Provide the (X, Y) coordinate of the cell's center where the given text is located.  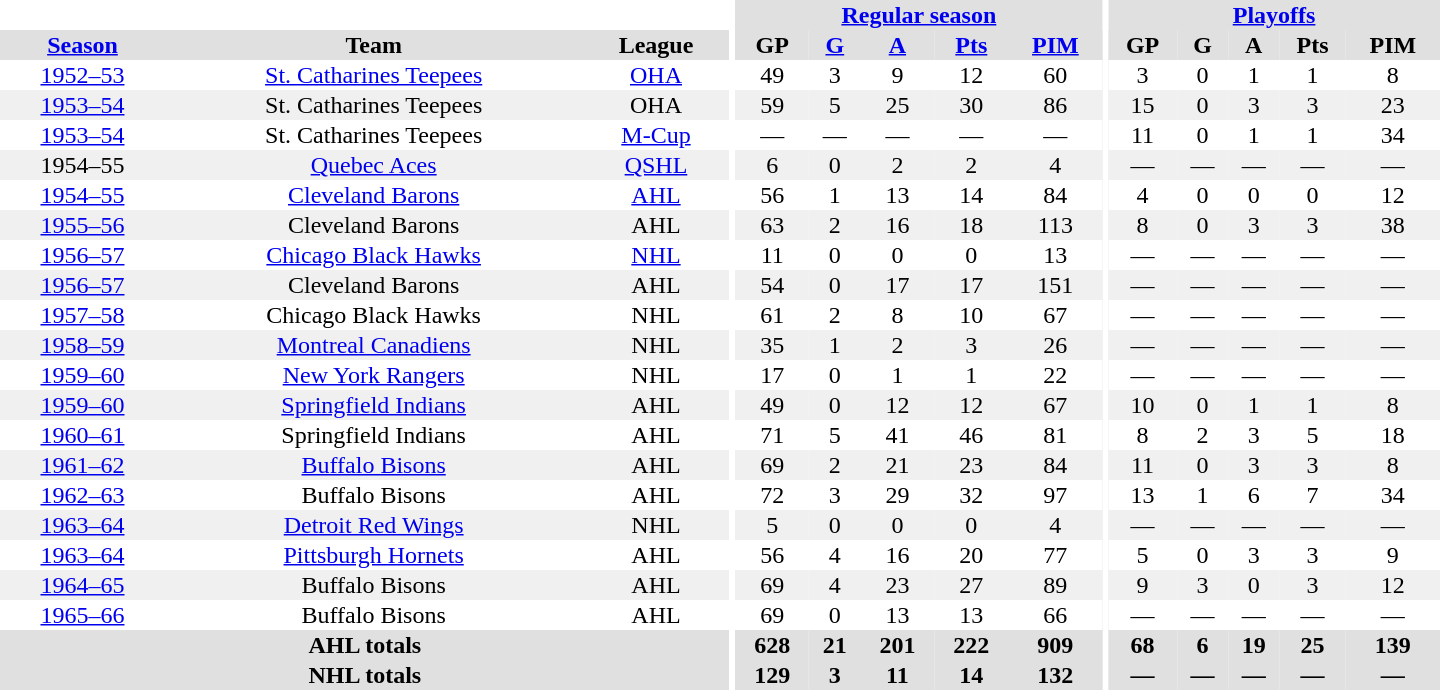
97 (1055, 495)
20 (971, 555)
22 (1055, 375)
Quebec Aces (374, 165)
61 (772, 315)
Team (374, 45)
1955–56 (82, 225)
30 (971, 105)
60 (1055, 75)
NHL totals (365, 675)
54 (772, 285)
132 (1055, 675)
1965–66 (82, 615)
222 (971, 645)
86 (1055, 105)
29 (897, 495)
201 (897, 645)
89 (1055, 585)
32 (971, 495)
Pittsburgh Hornets (374, 555)
1960–61 (82, 435)
Montreal Canadiens (374, 345)
New York Rangers (374, 375)
151 (1055, 285)
27 (971, 585)
66 (1055, 615)
1961–62 (82, 465)
Detroit Red Wings (374, 525)
Regular season (918, 15)
35 (772, 345)
628 (772, 645)
QSHL (656, 165)
63 (772, 225)
68 (1142, 645)
M-Cup (656, 135)
Playoffs (1274, 15)
38 (1393, 225)
AHL totals (365, 645)
Season (82, 45)
1957–58 (82, 315)
1964–65 (82, 585)
139 (1393, 645)
1962–63 (82, 495)
77 (1055, 555)
113 (1055, 225)
41 (897, 435)
7 (1312, 495)
46 (971, 435)
81 (1055, 435)
League (656, 45)
909 (1055, 645)
19 (1254, 645)
71 (772, 435)
59 (772, 105)
26 (1055, 345)
129 (772, 675)
72 (772, 495)
1958–59 (82, 345)
15 (1142, 105)
1952–53 (82, 75)
